Return [x, y] of the center of cell containing provided text 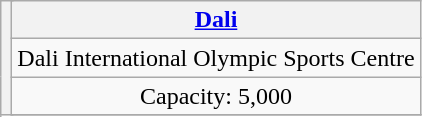
Capacity: 5,000 [216, 96]
Dali International Olympic Sports Centre [216, 58]
Dali [216, 20]
